Determine the [X, Y] coordinate at the center of the cell enclosing the given text.  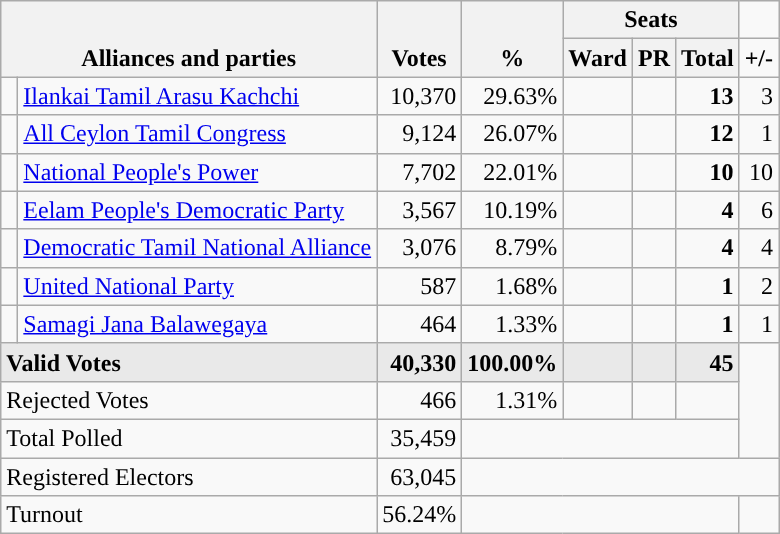
26.07% [512, 134]
National People's Power [198, 172]
10.19% [512, 210]
13 [708, 96]
Rejected Votes [189, 400]
All Ceylon Tamil Congress [198, 134]
Eelam People's Democratic Party [198, 210]
Total Polled [189, 438]
100.00% [512, 362]
56.24% [420, 515]
Alliances and parties [189, 39]
29.63% [512, 96]
3 [758, 96]
Turnout [189, 515]
Ward [598, 58]
Ilankai Tamil Arasu Kachchi [198, 96]
1.31% [512, 400]
3,076 [420, 248]
10,370 [420, 96]
% [512, 39]
Democratic Tamil National Alliance [198, 248]
22.01% [512, 172]
1.33% [512, 324]
Samagi Jana Balawegaya [198, 324]
45 [708, 362]
Seats [651, 20]
12 [708, 134]
Valid Votes [189, 362]
Votes [420, 39]
PR [654, 58]
6 [758, 210]
587 [420, 286]
8.79% [512, 248]
7,702 [420, 172]
3,567 [420, 210]
35,459 [420, 438]
1.68% [512, 286]
Total [708, 58]
+/- [758, 58]
United National Party [198, 286]
466 [420, 400]
464 [420, 324]
63,045 [420, 477]
40,330 [420, 362]
9,124 [420, 134]
2 [758, 286]
Registered Electors [189, 477]
